Extract the [X, Y] coordinate from the center of the cell holding the provided text.  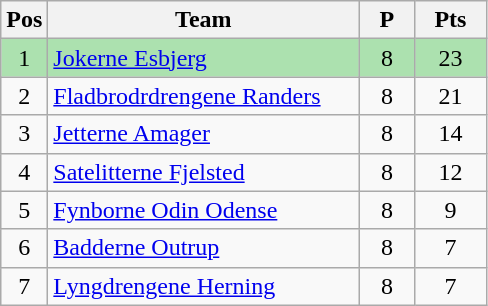
Pts [450, 20]
Lyngdrengene Herning [204, 286]
P [387, 20]
3 [24, 134]
2 [24, 96]
Fladbrodrdrengene Randers [204, 96]
6 [24, 248]
Pos [24, 20]
23 [450, 58]
Fynborne Odin Odense [204, 210]
Jokerne Esbjerg [204, 58]
4 [24, 172]
9 [450, 210]
21 [450, 96]
Satelitterne Fjelsted [204, 172]
1 [24, 58]
12 [450, 172]
Jetterne Amager [204, 134]
14 [450, 134]
Badderne Outrup [204, 248]
Team [204, 20]
5 [24, 210]
